Provide the [X, Y] coordinate of the cell's center where the given text is located.  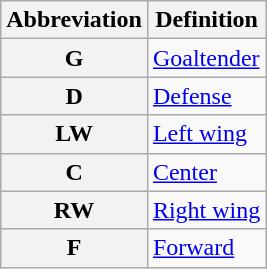
C [74, 172]
Goaltender [206, 58]
Definition [206, 20]
F [74, 248]
Left wing [206, 134]
Abbreviation [74, 20]
G [74, 58]
RW [74, 210]
LW [74, 134]
Forward [206, 248]
Center [206, 172]
Right wing [206, 210]
D [74, 96]
Defense [206, 96]
